Pinpoint the cell where the given text exists, returning its [x, y] midpoint coordinate. 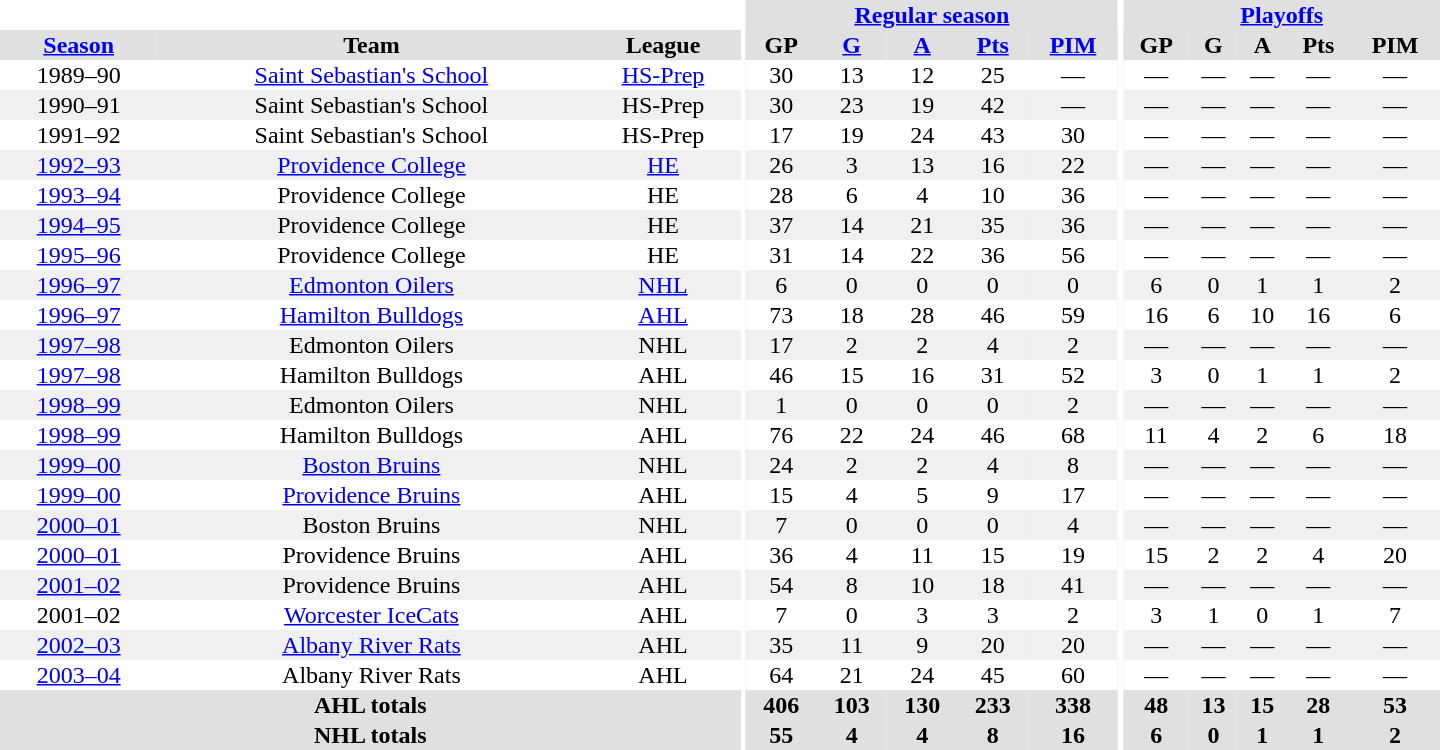
Team [371, 45]
1992–93 [78, 165]
60 [1073, 675]
League [662, 45]
Regular season [932, 15]
233 [994, 705]
1995–96 [78, 255]
5 [922, 495]
1994–95 [78, 225]
1989–90 [78, 75]
53 [1395, 705]
45 [994, 675]
37 [782, 225]
41 [1073, 585]
43 [994, 135]
64 [782, 675]
68 [1073, 435]
73 [782, 315]
25 [994, 75]
2002–03 [78, 645]
AHL totals [370, 705]
1991–92 [78, 135]
103 [852, 705]
56 [1073, 255]
55 [782, 735]
Season [78, 45]
23 [852, 105]
59 [1073, 315]
42 [994, 105]
NHL totals [370, 735]
2003–04 [78, 675]
Worcester IceCats [371, 615]
406 [782, 705]
338 [1073, 705]
48 [1156, 705]
52 [1073, 375]
Playoffs [1282, 15]
1990–91 [78, 105]
12 [922, 75]
76 [782, 435]
54 [782, 585]
130 [922, 705]
26 [782, 165]
1993–94 [78, 195]
